Detect which cell encompasses the target text, then output its [X, Y] center coordinate. 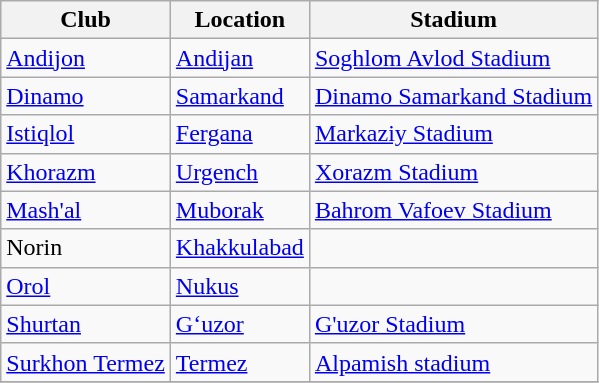
Andijan [240, 58]
Location [240, 20]
G‘uzor [240, 324]
Andijon [86, 58]
Dinamo Samarkand Stadium [453, 96]
Muborak [240, 210]
Alpamish stadium [453, 362]
Orol [86, 286]
Shurtan [86, 324]
Khorazm [86, 172]
Fergana [240, 134]
Soghlom Avlod Stadium [453, 58]
Samarkand [240, 96]
Stadium [453, 20]
Xorazm Stadium [453, 172]
Termez [240, 362]
Surkhon Termez [86, 362]
Istiqlol [86, 134]
Khakkulabad [240, 248]
Mash'al [86, 210]
Urgench [240, 172]
Bahrom Vafoev Stadium [453, 210]
Nukus [240, 286]
Club [86, 20]
Dinamo [86, 96]
Markaziy Stadium [453, 134]
G'uzor Stadium [453, 324]
Norin [86, 248]
